Detect which cell encompasses the target text, then output its [x, y] center coordinate. 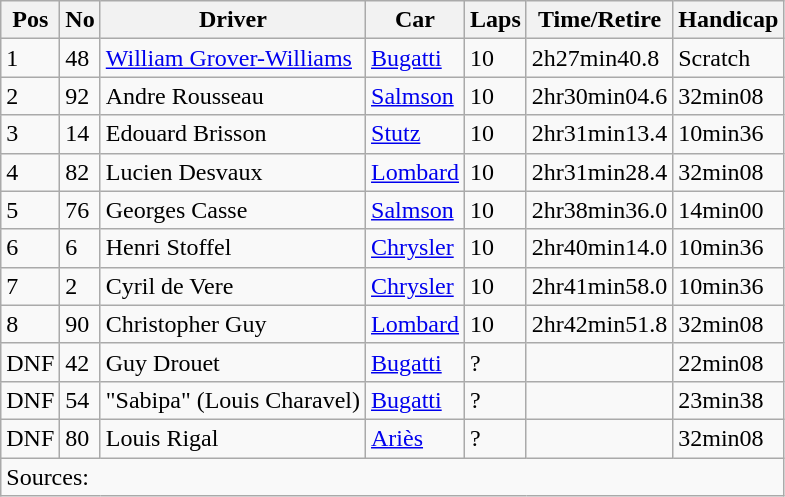
4 [30, 172]
14min00 [728, 210]
82 [80, 172]
3 [30, 134]
2hr30min04.6 [599, 96]
2hr40min14.0 [599, 248]
2hr42min51.8 [599, 324]
Sources: [392, 477]
Cyril de Vere [232, 286]
Christopher Guy [232, 324]
Edouard Brisson [232, 134]
Car [416, 20]
Henri Stoffel [232, 248]
2hr41min58.0 [599, 286]
48 [80, 58]
"Sabipa" (Louis Charavel) [232, 400]
2hr38min36.0 [599, 210]
Lucien Desvaux [232, 172]
Georges Casse [232, 210]
14 [80, 134]
1 [30, 58]
Time/Retire [599, 20]
Guy Drouet [232, 362]
Pos [30, 20]
No [80, 20]
William Grover-Williams [232, 58]
76 [80, 210]
2h27min40.8 [599, 58]
2hr31min13.4 [599, 134]
23min38 [728, 400]
Ariès [416, 438]
5 [30, 210]
Laps [496, 20]
Andre Rousseau [232, 96]
80 [80, 438]
Stutz [416, 134]
8 [30, 324]
42 [80, 362]
22min08 [728, 362]
54 [80, 400]
7 [30, 286]
Louis Rigal [232, 438]
90 [80, 324]
2hr31min28.4 [599, 172]
92 [80, 96]
Scratch [728, 58]
Handicap [728, 20]
Driver [232, 20]
